For the text-containing cell, return its midpoint in (X, Y) coordinate format. 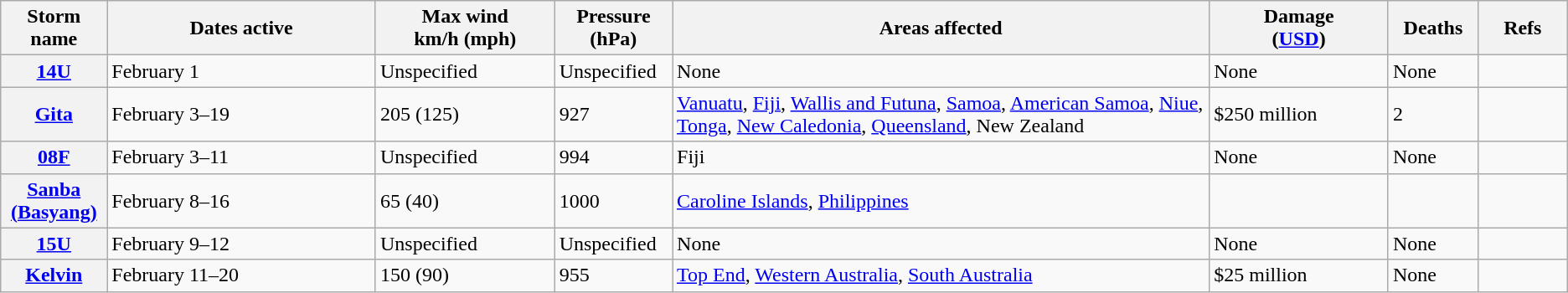
Areas affected (941, 28)
February 8–16 (241, 201)
Storm name (54, 28)
994 (613, 157)
Max windkm/h (mph) (465, 28)
955 (613, 275)
Gita (54, 114)
February 11–20 (241, 275)
Fiji (941, 157)
Refs (1523, 28)
February 3–11 (241, 157)
Top End, Western Australia, South Australia (941, 275)
Damage(USD) (1299, 28)
2 (1432, 114)
Dates active (241, 28)
$25 million (1299, 275)
150 (90) (465, 275)
$250 million (1299, 114)
Kelvin (54, 275)
08F (54, 157)
Pressure(hPa) (613, 28)
Deaths (1432, 28)
15U (54, 244)
February 3–19 (241, 114)
February 1 (241, 71)
Vanuatu, Fiji, Wallis and Futuna, Samoa, American Samoa, Niue, Tonga, New Caledonia, Queensland, New Zealand (941, 114)
February 9–12 (241, 244)
205 (125) (465, 114)
14U (54, 71)
Caroline Islands, Philippines (941, 201)
Sanba (Basyang) (54, 201)
1000 (613, 201)
65 (40) (465, 201)
927 (613, 114)
